Extract the [X, Y] coordinate from the center of the cell holding the provided text.  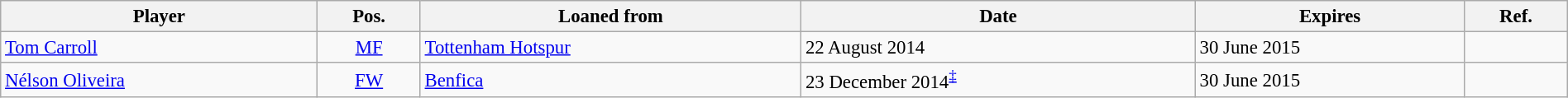
Benfica [610, 80]
Loaned from [610, 16]
Ref. [1516, 16]
23 December 2014‡ [999, 80]
22 August 2014 [999, 48]
Nélson Oliveira [159, 80]
Player [159, 16]
Tom Carroll [159, 48]
Date [999, 16]
Pos. [369, 16]
MF [369, 48]
Tottenham Hotspur [610, 48]
Expires [1330, 16]
FW [369, 80]
